Output the (x, y) coordinate of the center of the cell containing the given text.  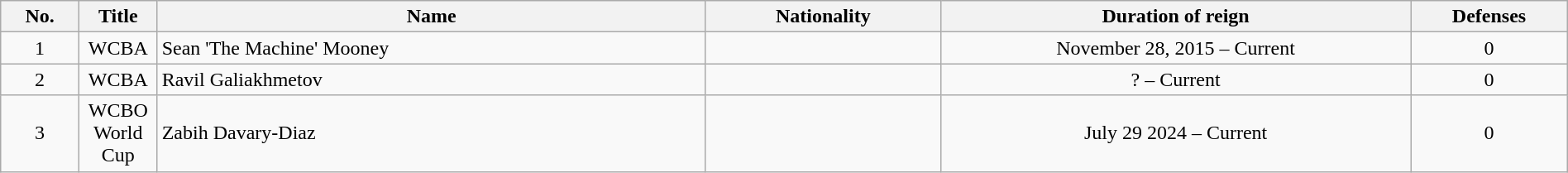
Title (117, 17)
No. (40, 17)
3 (40, 133)
2 (40, 79)
? – Current (1175, 79)
Name (432, 17)
Defenses (1489, 17)
Nationality (823, 17)
Duration of reign (1175, 17)
Zabih Davary-Diaz (432, 133)
July 29 2024 – Current (1175, 133)
WCBO World Cup (117, 133)
1 (40, 48)
Ravil Galiakhmetov (432, 79)
Sean 'The Machine' Mooney (432, 48)
November 28, 2015 – Current (1175, 48)
